Provide the [x, y] coordinate of the cell's center where the given text is located.  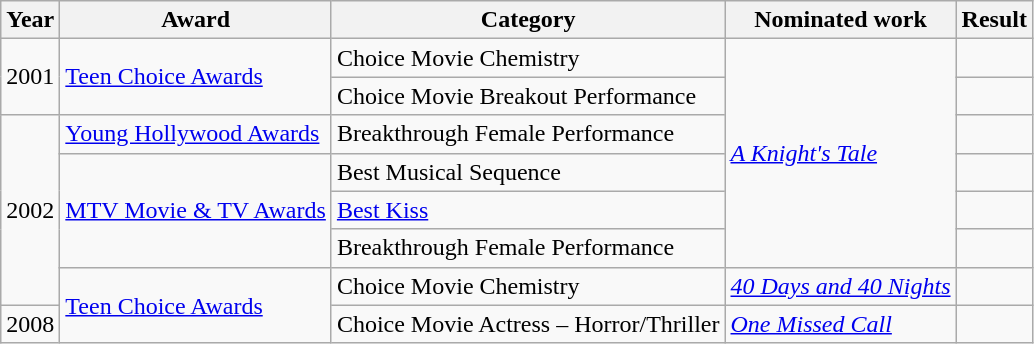
Result [994, 20]
Choice Movie Breakout Performance [528, 96]
A Knight's Tale [840, 153]
Nominated work [840, 20]
Best Musical Sequence [528, 172]
Best Kiss [528, 210]
MTV Movie & TV Awards [196, 210]
2002 [30, 210]
40 Days and 40 Nights [840, 286]
Award [196, 20]
One Missed Call [840, 324]
Young Hollywood Awards [196, 134]
Year [30, 20]
Choice Movie Actress – Horror/Thriller [528, 324]
2001 [30, 77]
Category [528, 20]
2008 [30, 324]
